Find where the given text appears and provide that cell's center as [x, y] coordinate. 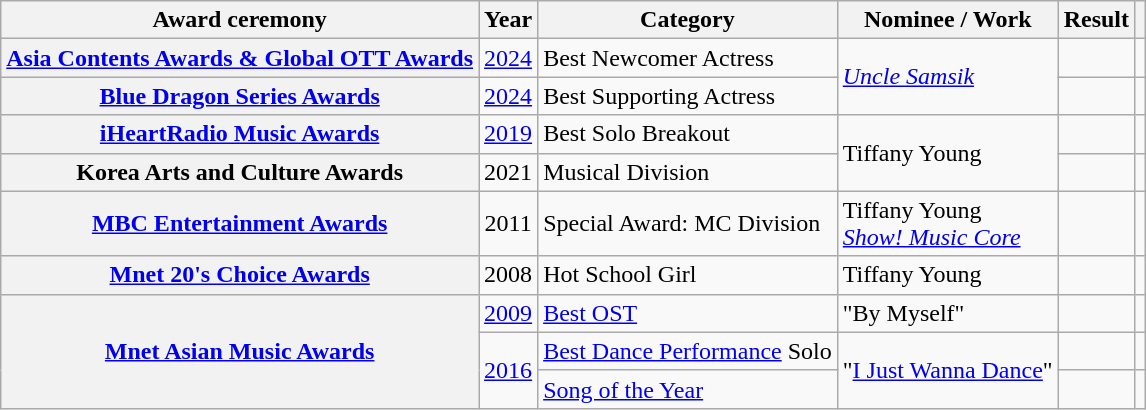
Award ceremony [240, 20]
Blue Dragon Series Awards [240, 96]
Best Supporting Actress [688, 96]
2008 [508, 275]
Best Newcomer Actress [688, 58]
Hot School Girl [688, 275]
Mnet 20's Choice Awards [240, 275]
"I Just Wanna Dance" [948, 370]
2019 [508, 134]
Korea Arts and Culture Awards [240, 172]
Uncle Samsik [948, 77]
Category [688, 20]
Special Award: MC Division [688, 224]
iHeartRadio Music Awards [240, 134]
Mnet Asian Music Awards [240, 351]
Best OST [688, 313]
Asia Contents Awards & Global OTT Awards [240, 58]
Year [508, 20]
Song of the Year [688, 389]
2021 [508, 172]
2011 [508, 224]
Tiffany Young Show! Music Core [948, 224]
2009 [508, 313]
Best Solo Breakout [688, 134]
Musical Division [688, 172]
Nominee / Work [948, 20]
"By Myself" [948, 313]
Result [1096, 20]
2016 [508, 370]
MBC Entertainment Awards [240, 224]
Best Dance Performance Solo [688, 351]
